Return the (X, Y) coordinate for the center point of the cell that contains the specified text.  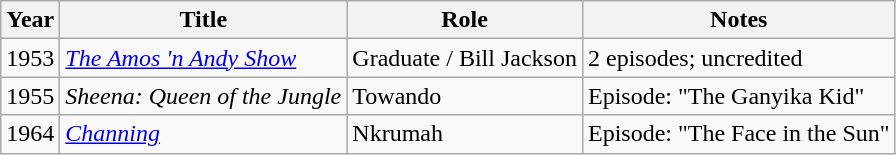
Role (465, 20)
1964 (30, 134)
2 episodes; uncredited (738, 58)
Episode: "The Face in the Sun" (738, 134)
Year (30, 20)
Episode: "The Ganyika Kid" (738, 96)
1955 (30, 96)
Graduate / Bill Jackson (465, 58)
Notes (738, 20)
Nkrumah (465, 134)
1953 (30, 58)
Channing (204, 134)
Towando (465, 96)
Title (204, 20)
The Amos 'n Andy Show (204, 58)
Sheena: Queen of the Jungle (204, 96)
